Capture the cell that displays the provided text and extract its (X, Y) central coordinate. 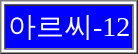
아르씨-12 (68, 26)
